Determine the [X, Y] coordinate at the center of the cell enclosing the given text.  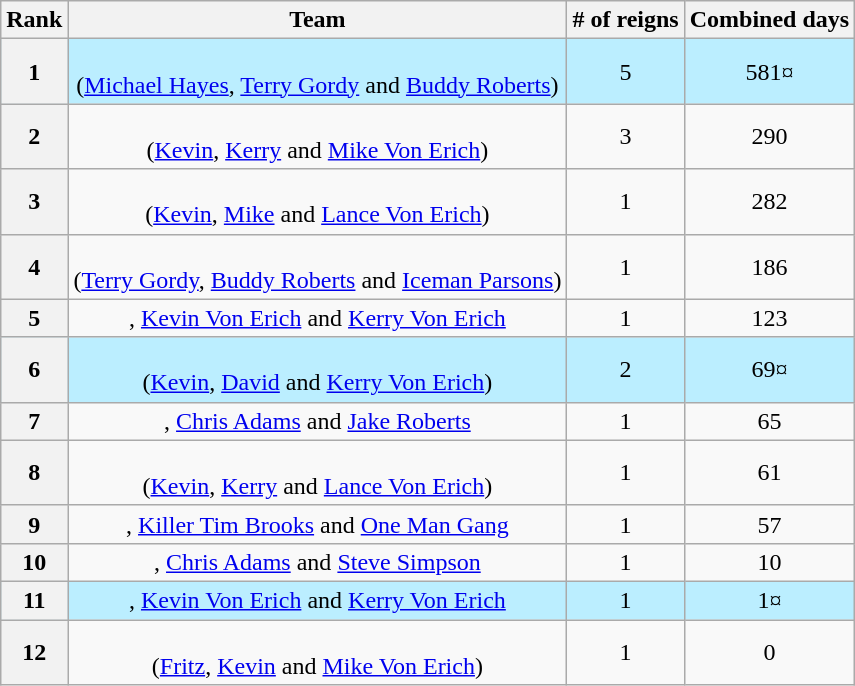
581¤ [769, 72]
186 [769, 266]
(Fritz, Kevin and Mike Von Erich) [318, 652]
57 [769, 524]
12 [34, 652]
1¤ [769, 600]
290 [769, 136]
0 [769, 652]
(Kevin, Mike and Lance Von Erich) [318, 202]
6 [34, 370]
61 [769, 472]
Rank [34, 20]
# of reigns [626, 20]
(Kevin, David and Kerry Von Erich) [318, 370]
123 [769, 318]
Team [318, 20]
7 [34, 421]
65 [769, 421]
9 [34, 524]
(Michael Hayes, Terry Gordy and Buddy Roberts) [318, 72]
4 [34, 266]
, Killer Tim Brooks and One Man Gang [318, 524]
(Kevin, Kerry and Mike Von Erich) [318, 136]
282 [769, 202]
(Terry Gordy, Buddy Roberts and Iceman Parsons) [318, 266]
(Kevin, Kerry and Lance Von Erich) [318, 472]
, Chris Adams and Steve Simpson [318, 562]
69¤ [769, 370]
Combined days [769, 20]
11 [34, 600]
8 [34, 472]
, Chris Adams and Jake Roberts [318, 421]
